Capture the cell that displays the provided text and extract its (x, y) central coordinate. 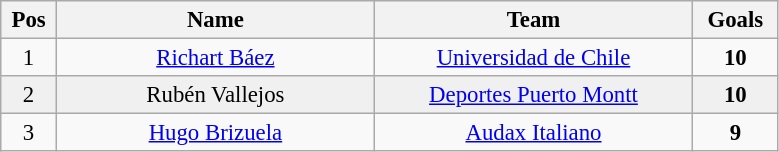
Richart Báez (215, 58)
Deportes Puerto Montt (533, 95)
Rubén Vallejos (215, 95)
3 (29, 133)
Audax Italiano (533, 133)
2 (29, 95)
9 (736, 133)
1 (29, 58)
Universidad de Chile (533, 58)
Team (533, 20)
Pos (29, 20)
Name (215, 20)
Hugo Brizuela (215, 133)
Goals (736, 20)
